Capture the cell that displays the provided text and extract its [X, Y] central coordinate. 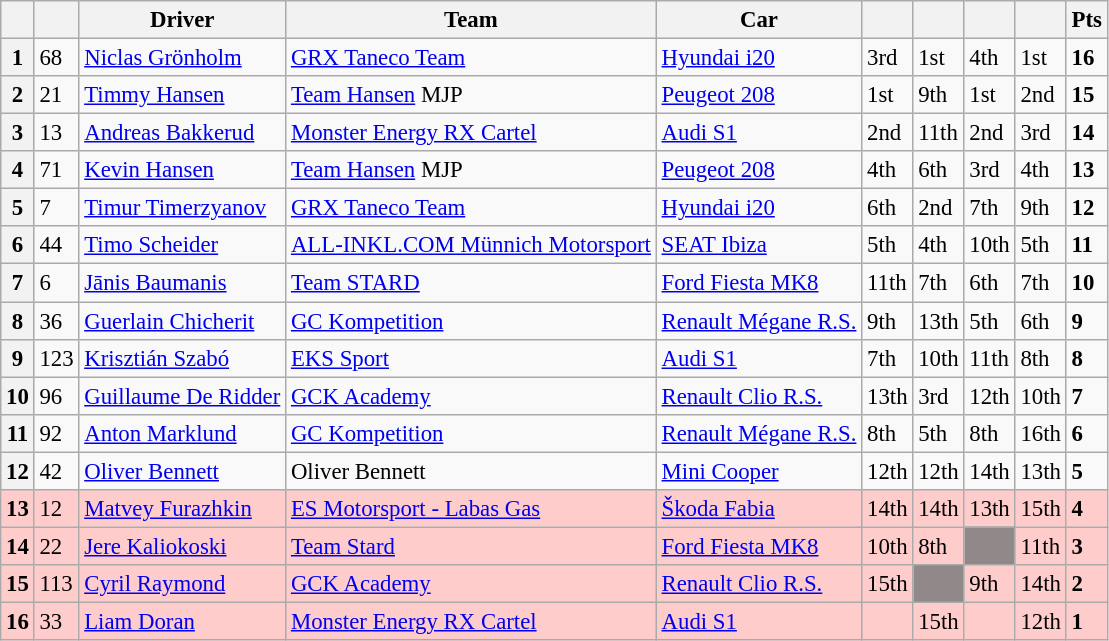
22 [56, 546]
71 [56, 170]
ES Motorsport - Labas Gas [472, 509]
Team [472, 20]
ALL-INKL.COM Münnich Motorsport [472, 245]
42 [56, 471]
44 [56, 245]
Škoda Fabia [758, 509]
Pts [1086, 20]
EKS Sport [472, 358]
36 [56, 321]
Guillaume De Ridder [182, 396]
Timo Scheider [182, 245]
Driver [182, 20]
Andreas Bakkerud [182, 133]
Jānis Baumanis [182, 283]
16th [1040, 433]
Timur Timerzyanov [182, 208]
Mini Cooper [758, 471]
Car [758, 20]
Matvey Furazhkin [182, 509]
92 [56, 433]
Niclas Grönholm [182, 58]
96 [56, 396]
Team Stard [472, 546]
Guerlain Chicherit [182, 321]
21 [56, 95]
123 [56, 358]
113 [56, 584]
68 [56, 58]
Kevin Hansen [182, 170]
Anton Marklund [182, 433]
33 [56, 621]
Jere Kaliokoski [182, 546]
SEAT Ibiza [758, 245]
Krisztián Szabó [182, 358]
Cyril Raymond [182, 584]
Liam Doran [182, 621]
Timmy Hansen [182, 95]
Team STARD [472, 283]
